Scan for the cell matching the given text and deliver its [X, Y] coordinate at center. 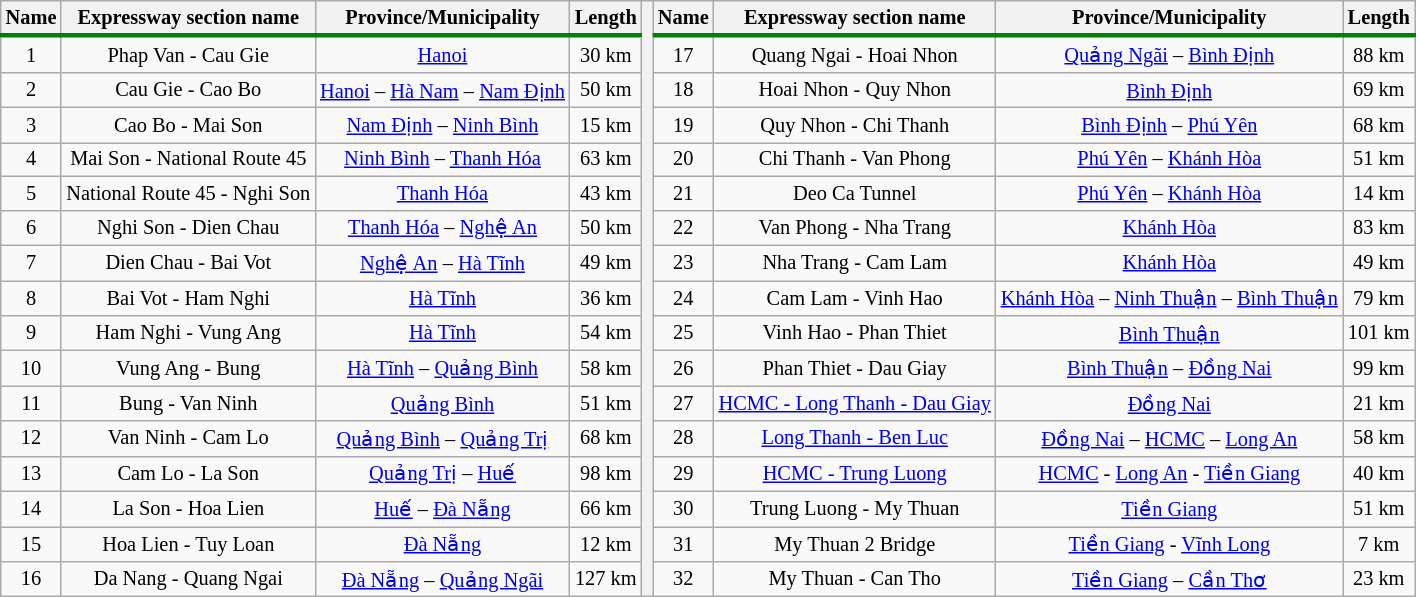
Quang Ngai - Hoai Nhon [855, 54]
30 [684, 508]
2 [32, 90]
Nghi Son - Dien Chau [188, 228]
32 [684, 578]
My Thuan - Can Tho [855, 578]
26 [684, 368]
National Route 45 - Nghi Son [188, 193]
83 km [1379, 228]
Khánh Hòa – Ninh Thuận – Bình Thuận [1170, 298]
Bình Định [1170, 90]
Đà Nẵng – Quảng Ngãi [442, 578]
14 km [1379, 193]
7 [32, 262]
21 km [1379, 404]
Bình Thuận [1170, 332]
30 km [606, 54]
HCMC - Long An - Tiền Giang [1170, 474]
Đà Nẵng [442, 544]
Đồng Nai [1170, 404]
Trung Luong - My Thuan [855, 508]
19 [684, 124]
11 [32, 404]
23 km [1379, 578]
6 [32, 228]
12 km [606, 544]
Tiền Giang - Vĩnh Long [1170, 544]
Nghệ An – Hà Tĩnh [442, 262]
23 [684, 262]
36 km [606, 298]
Phap Van - Cau Gie [188, 54]
Deo Ca Tunnel [855, 193]
88 km [1379, 54]
13 [32, 474]
5 [32, 193]
31 [684, 544]
Cao Bo - Mai Son [188, 124]
12 [32, 438]
Hanoi – Hà Nam – Nam Định [442, 90]
Nha Trang - Cam Lam [855, 262]
Vung Ang - Bung [188, 368]
21 [684, 193]
28 [684, 438]
Đồng Nai – HCMC – Long An [1170, 438]
Ninh Bình – Thanh Hóa [442, 159]
HCMC - Long Thanh - Dau Giay [855, 404]
Tiền Giang [1170, 508]
La Son - Hoa Lien [188, 508]
63 km [606, 159]
Dien Chau - Bai Vot [188, 262]
Mai Son - National Route 45 [188, 159]
10 [32, 368]
Quảng Bình – Quảng Trị [442, 438]
29 [684, 474]
101 km [1379, 332]
66 km [606, 508]
Bình Định – Phú Yên [1170, 124]
HCMC - Trung Luong [855, 474]
Quảng Ngãi – Bình Định [1170, 54]
Hanoi [442, 54]
Hoa Lien - Tuy Loan [188, 544]
Van Phong - Nha Trang [855, 228]
24 [684, 298]
Cam Lam - Vinh Hao [855, 298]
15 [32, 544]
27 [684, 404]
17 [684, 54]
69 km [1379, 90]
3 [32, 124]
54 km [606, 332]
Thanh Hóa [442, 193]
9 [32, 332]
Van Ninh - Cam Lo [188, 438]
15 km [606, 124]
79 km [1379, 298]
My Thuan 2 Bridge [855, 544]
Hà Tĩnh – Quảng Bình [442, 368]
Thanh Hóa – Nghệ An [442, 228]
127 km [606, 578]
Hoai Nhon - Quy Nhon [855, 90]
8 [32, 298]
25 [684, 332]
1 [32, 54]
Quy Nhon - Chi Thanh [855, 124]
18 [684, 90]
14 [32, 508]
99 km [1379, 368]
7 km [1379, 544]
43 km [606, 193]
Vinh Hao - Phan Thiet [855, 332]
Bung - Van Ninh [188, 404]
4 [32, 159]
Nam Định – Ninh Bình [442, 124]
Chi Thanh - Van Phong [855, 159]
16 [32, 578]
Bai Vot - Ham Nghi [188, 298]
Tiền Giang – Cần Thơ [1170, 578]
Da Nang - Quang Ngai [188, 578]
22 [684, 228]
Ham Nghi - Vung Ang [188, 332]
Long Thanh - Ben Luc [855, 438]
Quảng Bình [442, 404]
20 [684, 159]
Huế – Đà Nẵng [442, 508]
98 km [606, 474]
Phan Thiet - Dau Giay [855, 368]
Bình Thuận – Đồng Nai [1170, 368]
Quảng Trị – Huế [442, 474]
40 km [1379, 474]
Cau Gie - Cao Bo [188, 90]
Cam Lo - La Son [188, 474]
